Extract the (X, Y) coordinate from the center of the cell holding the provided text.  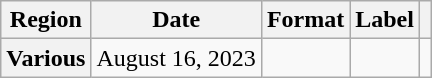
Region (46, 20)
Label (385, 20)
Format (305, 20)
Date (176, 20)
Various (46, 58)
August 16, 2023 (176, 58)
